Capture the cell that displays the provided text and extract its [x, y] central coordinate. 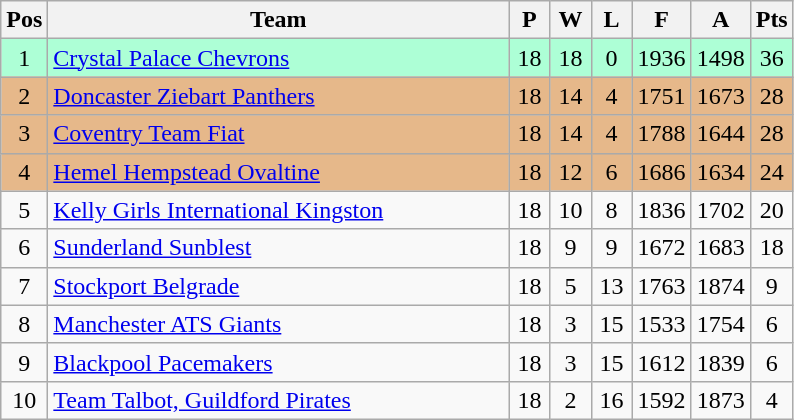
0 [612, 58]
1874 [720, 286]
Sunderland Sunblest [278, 248]
1686 [662, 172]
1592 [662, 400]
24 [772, 172]
1 [24, 58]
20 [772, 210]
F [662, 20]
1936 [662, 58]
36 [772, 58]
12 [570, 172]
Hemel Hempstead Ovaltine [278, 172]
P [530, 20]
1839 [720, 362]
1498 [720, 58]
L [612, 20]
Pos [24, 20]
1763 [662, 286]
Doncaster Ziebart Panthers [278, 96]
Kelly Girls International Kingston [278, 210]
1672 [662, 248]
1644 [720, 134]
13 [612, 286]
Team Talbot, Guildford Pirates [278, 400]
Blackpool Pacemakers [278, 362]
1836 [662, 210]
Crystal Palace Chevrons [278, 58]
Coventry Team Fiat [278, 134]
1612 [662, 362]
1634 [720, 172]
A [720, 20]
W [570, 20]
Team [278, 20]
16 [612, 400]
1673 [720, 96]
1702 [720, 210]
Stockport Belgrade [278, 286]
1751 [662, 96]
Manchester ATS Giants [278, 324]
7 [24, 286]
1873 [720, 400]
1788 [662, 134]
1754 [720, 324]
1533 [662, 324]
1683 [720, 248]
Pts [772, 20]
